Output the [x, y] coordinate of the center of the cell containing the given text.  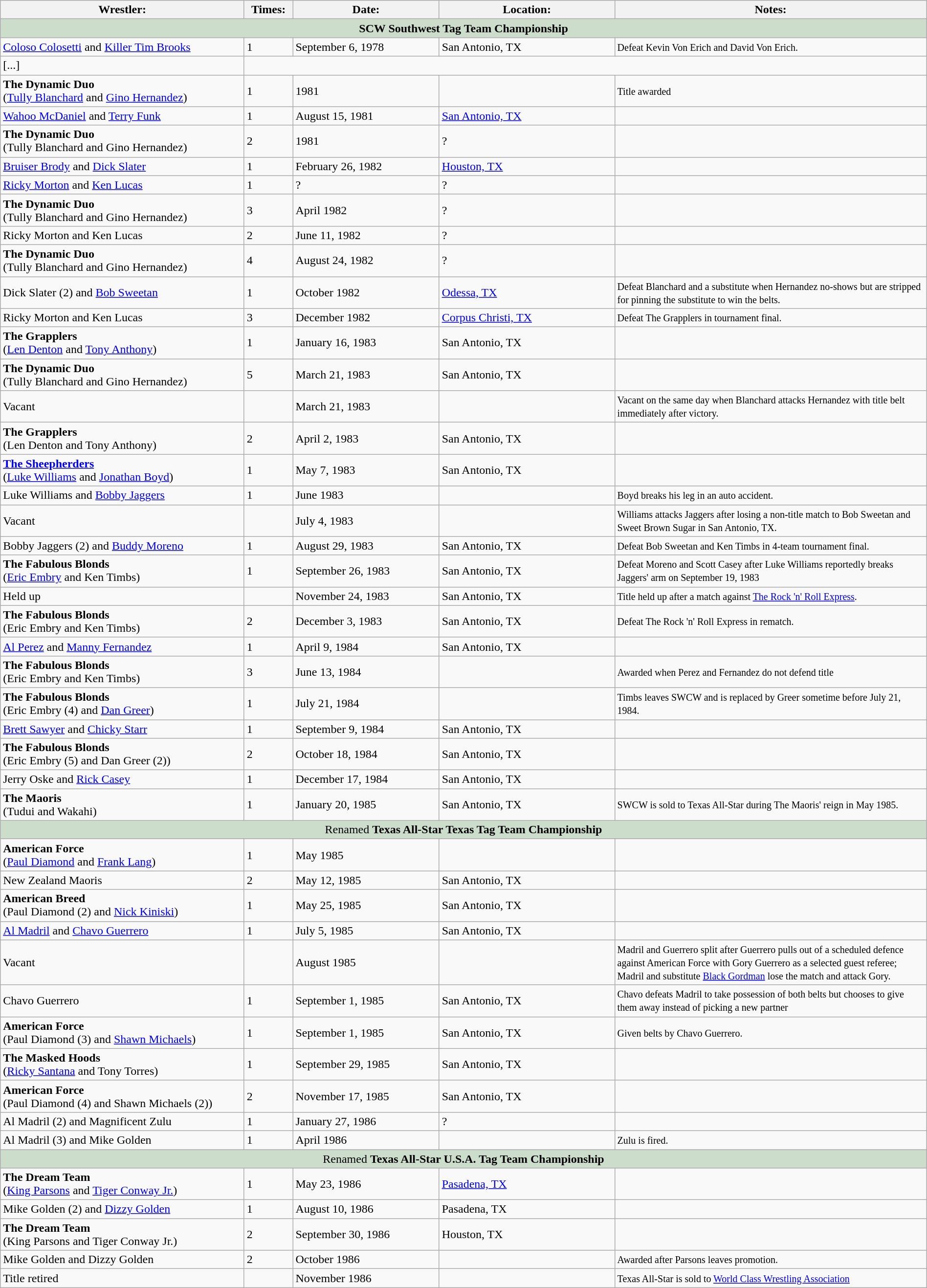
Brett Sawyer and Chicky Starr [122, 729]
American Force(Paul Diamond (3) and Shawn Michaels) [122, 1033]
April 1986 [366, 1140]
Chavo defeats Madril to take possession of both belts but chooses to give them away instead of picking a new partner [771, 1000]
The Masked Hoods(Ricky Santana and Tony Torres) [122, 1064]
January 27, 1986 [366, 1121]
Defeat Kevin Von Erich and David Von Erich. [771, 47]
Defeat The Rock 'n' Roll Express in rematch. [771, 621]
Al Madril (2) and Magnificent Zulu [122, 1121]
January 16, 1983 [366, 343]
Held up [122, 596]
Mike Golden and Dizzy Golden [122, 1260]
Luke Williams and Bobby Jaggers [122, 495]
August 15, 1981 [366, 116]
Date: [366, 10]
Awarded when Perez and Fernandez do not defend title [771, 672]
September 26, 1983 [366, 571]
Al Perez and Manny Fernandez [122, 646]
Location: [527, 10]
Given belts by Chavo Guerrero. [771, 1033]
Defeat Moreno and Scott Casey after Luke Williams reportedly breaks Jaggers' arm on September 19, 1983 [771, 571]
August 29, 1983 [366, 546]
December 3, 1983 [366, 621]
Jerry Oske and Rick Casey [122, 779]
Timbs leaves SWCW and is replaced by Greer sometime before July 21, 1984. [771, 703]
Wahoo McDaniel and Terry Funk [122, 116]
June 11, 1982 [366, 235]
November 1986 [366, 1278]
June 13, 1984 [366, 672]
October 1986 [366, 1260]
Renamed Texas All-Star Texas Tag Team Championship [463, 830]
SWCW is sold to Texas All-Star during The Maoris' reign in May 1985. [771, 805]
SCW Southwest Tag Team Championship [463, 28]
Notes: [771, 10]
Title held up after a match against The Rock 'n' Roll Express. [771, 596]
April 9, 1984 [366, 646]
October 1982 [366, 292]
Vacant on the same day when Blanchard attacks Hernandez with title belt immediately after victory. [771, 407]
New Zealand Maoris [122, 880]
Bruiser Brody and Dick Slater [122, 166]
December 17, 1984 [366, 779]
May 25, 1985 [366, 906]
September 29, 1985 [366, 1064]
Zulu is fired. [771, 1140]
February 26, 1982 [366, 166]
January 20, 1985 [366, 805]
American Breed(Paul Diamond (2) and Nick Kiniski) [122, 906]
Odessa, TX [527, 292]
Wrestler: [122, 10]
Boyd breaks his leg in an auto accident. [771, 495]
American Force(Paul Diamond (4) and Shawn Michaels (2)) [122, 1096]
September 9, 1984 [366, 729]
July 4, 1983 [366, 520]
Mike Golden (2) and Dizzy Golden [122, 1209]
May 7, 1983 [366, 470]
4 [268, 260]
Defeat Blanchard and a substitute when Hernandez no-shows but are stripped for pinning the substitute to win the belts. [771, 292]
The Maoris(Tudui and Wakahi) [122, 805]
June 1983 [366, 495]
American Force(Paul Diamond and Frank Lang) [122, 855]
Bobby Jaggers (2) and Buddy Moreno [122, 546]
September 30, 1986 [366, 1234]
Al Madril (3) and Mike Golden [122, 1140]
December 1982 [366, 318]
November 17, 1985 [366, 1096]
July 21, 1984 [366, 703]
August 24, 1982 [366, 260]
April 2, 1983 [366, 438]
Defeat Bob Sweetan and Ken Timbs in 4-team tournament final. [771, 546]
May 1985 [366, 855]
Awarded after Parsons leaves promotion. [771, 1260]
April 1982 [366, 210]
September 6, 1978 [366, 47]
Al Madril and Chavo Guerrero [122, 931]
The Fabulous Blonds(Eric Embry (5) and Dan Greer (2)) [122, 754]
May 23, 1986 [366, 1184]
Times: [268, 10]
Chavo Guerrero [122, 1000]
August 1985 [366, 962]
October 18, 1984 [366, 754]
November 24, 1983 [366, 596]
August 10, 1986 [366, 1209]
Defeat The Grapplers in tournament final. [771, 318]
Coloso Colosetti and Killer Tim Brooks [122, 47]
Texas All-Star is sold to World Class Wrestling Association [771, 1278]
Corpus Christi, TX [527, 318]
[...] [122, 66]
Title retired [122, 1278]
Williams attacks Jaggers after losing a non-title match to Bob Sweetan and Sweet Brown Sugar in San Antonio, TX. [771, 520]
July 5, 1985 [366, 931]
5 [268, 375]
May 12, 1985 [366, 880]
Dick Slater (2) and Bob Sweetan [122, 292]
The Fabulous Blonds(Eric Embry (4) and Dan Greer) [122, 703]
Renamed Texas All-Star U.S.A. Tag Team Championship [463, 1158]
The Sheepherders(Luke Williams and Jonathan Boyd) [122, 470]
Title awarded [771, 91]
